From the cell containing the given text, extract its center point as [X, Y] coordinate. 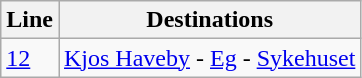
Line [30, 20]
Kjos Haveby - Eg - Sykehuset [209, 58]
Destinations [209, 20]
12 [30, 58]
